From the cell containing the given text, extract its center point as (X, Y) coordinate. 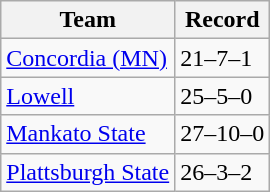
Mankato State (88, 134)
25–5–0 (222, 96)
Lowell (88, 96)
Record (222, 20)
Plattsburgh State (88, 172)
21–7–1 (222, 58)
Concordia (MN) (88, 58)
27–10–0 (222, 134)
Team (88, 20)
26–3–2 (222, 172)
